Extract the [X, Y] coordinate from the center of the cell holding the provided text.  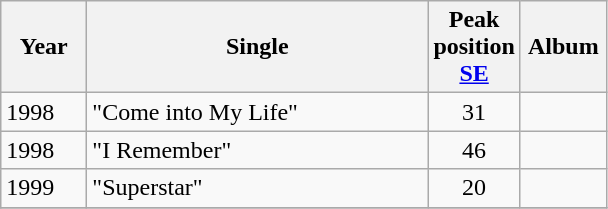
Album [563, 47]
31 [474, 112]
"I Remember" [258, 150]
1999 [44, 188]
Year [44, 47]
20 [474, 188]
"Superstar" [258, 188]
"Come into My Life" [258, 112]
PeakpositionSE [474, 47]
46 [474, 150]
Single [258, 47]
